Determine the [x, y] coordinate at the center of the cell enclosing the given text.  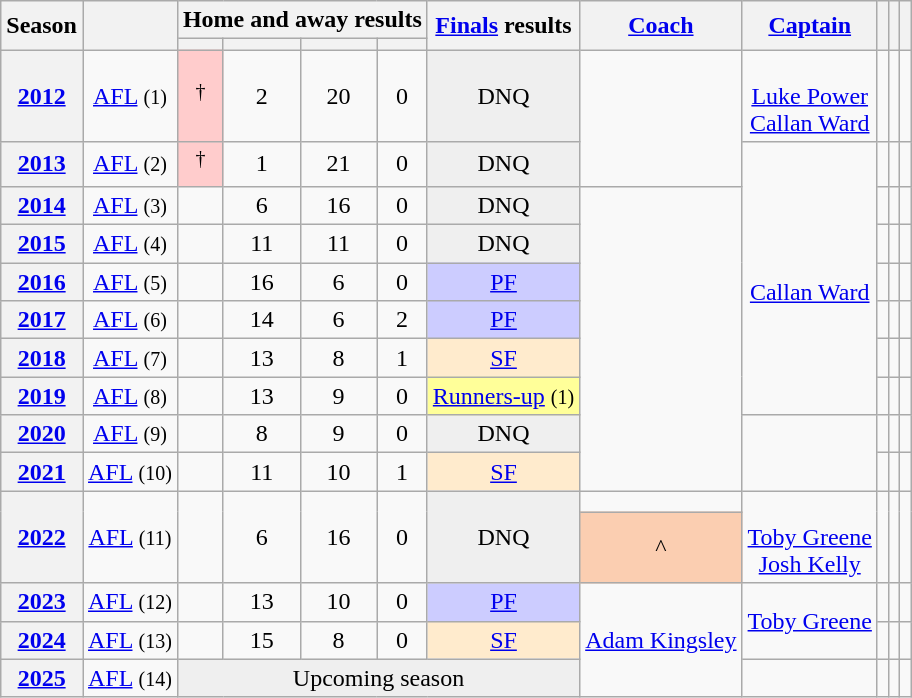
AFL (8) [130, 396]
AFL (13) [130, 640]
AFL (10) [130, 472]
2024 [42, 640]
Runners-up (1) [503, 396]
Coach [661, 26]
Home and away results [302, 20]
AFL (1) [130, 96]
2016 [42, 282]
AFL (3) [130, 205]
2018 [42, 358]
2012 [42, 96]
Callan Ward [810, 278]
Captain [810, 26]
2014 [42, 205]
20 [338, 96]
AFL (11) [130, 537]
Toby Greene [810, 621]
2019 [42, 396]
Finals results [503, 26]
2020 [42, 434]
Upcoming season [378, 678]
AFL (7) [130, 358]
2017 [42, 320]
AFL (9) [130, 434]
2015 [42, 244]
15 [262, 640]
Toby GreeneJosh Kelly [810, 537]
AFL (5) [130, 282]
AFL (14) [130, 678]
AFL (6) [130, 320]
2013 [42, 164]
AFL (2) [130, 164]
AFL (12) [130, 602]
2021 [42, 472]
Adam Kingsley [661, 640]
2025 [42, 678]
AFL (4) [130, 244]
^ [661, 548]
Season [42, 26]
2022 [42, 537]
21 [338, 164]
14 [262, 320]
Luke PowerCallan Ward [810, 96]
2023 [42, 602]
